Find where the given text appears and provide that cell's center as (x, y) coordinate. 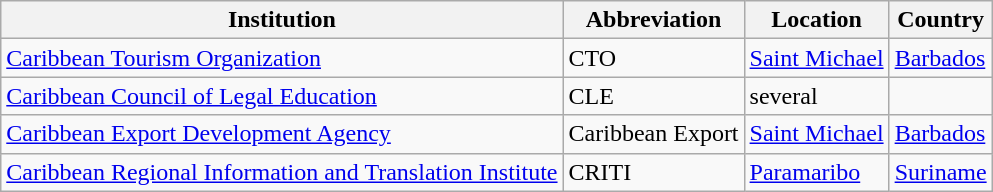
Caribbean Regional Information and Translation Institute (282, 172)
Institution (282, 20)
several (816, 96)
Caribbean Export (654, 134)
Location (816, 20)
Caribbean Export Development Agency (282, 134)
Suriname (940, 172)
CTO (654, 58)
Caribbean Council of Legal Education (282, 96)
Paramaribo (816, 172)
CRITI (654, 172)
Caribbean Tourism Organization (282, 58)
Country (940, 20)
Abbreviation (654, 20)
CLE (654, 96)
